Locate the cell with the specified text and output its [X, Y] center coordinate. 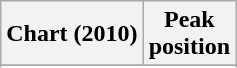
Chart (2010) [72, 34]
Peakposition [189, 34]
